From the cell containing the given text, extract its center point as [x, y] coordinate. 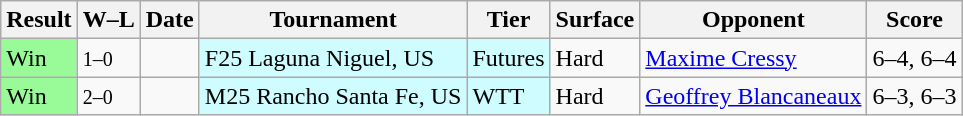
M25 Rancho Santa Fe, US [333, 96]
Result [39, 20]
2–0 [108, 96]
1–0 [108, 58]
WTT [508, 96]
Geoffrey Blancaneaux [754, 96]
Tier [508, 20]
Opponent [754, 20]
Surface [595, 20]
Date [170, 20]
W–L [108, 20]
6–3, 6–3 [914, 96]
6–4, 6–4 [914, 58]
Tournament [333, 20]
Score [914, 20]
Maxime Cressy [754, 58]
Futures [508, 58]
F25 Laguna Niguel, US [333, 58]
